From the cell containing the given text, extract its center point as (X, Y) coordinate. 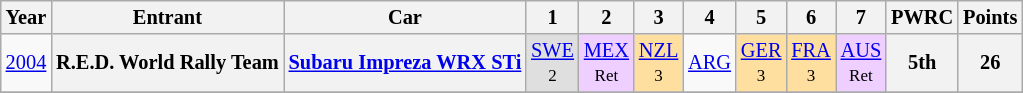
Subaru Impreza WRX STi (406, 63)
NZL3 (658, 63)
7 (861, 17)
Entrant (167, 17)
6 (810, 17)
4 (710, 17)
MEXRet (606, 63)
GER3 (761, 63)
2 (606, 17)
PWRC (922, 17)
3 (658, 17)
Points (990, 17)
FRA3 (810, 63)
26 (990, 63)
5th (922, 63)
R.E.D. World Rally Team (167, 63)
Year (26, 17)
SWE2 (552, 63)
ARG (710, 63)
AUSRet (861, 63)
2004 (26, 63)
Car (406, 17)
5 (761, 17)
1 (552, 17)
